Extract the [x, y] coordinate from the center of the cell holding the provided text.  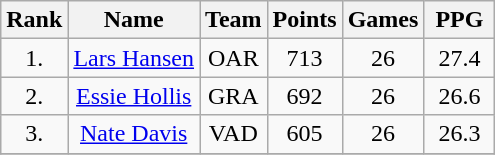
713 [304, 58]
27.4 [460, 58]
26.6 [460, 96]
Team [234, 20]
692 [304, 96]
Points [304, 20]
Name [134, 20]
Games [383, 20]
Nate Davis [134, 134]
Essie Hollis [134, 96]
VAD [234, 134]
1. [34, 58]
3. [34, 134]
OAR [234, 58]
PPG [460, 20]
605 [304, 134]
Lars Hansen [134, 58]
26.3 [460, 134]
2. [34, 96]
Rank [34, 20]
GRA [234, 96]
